Determine the [X, Y] coordinate at the center of the cell enclosing the given text.  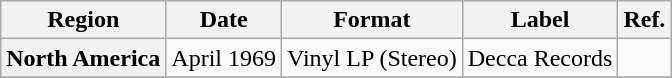
Region [84, 20]
Label [540, 20]
April 1969 [224, 58]
North America [84, 58]
Ref. [644, 20]
Date [224, 20]
Format [372, 20]
Vinyl LP (Stereo) [372, 58]
Decca Records [540, 58]
